Extract the (X, Y) coordinate from the center of the cell holding the provided text.  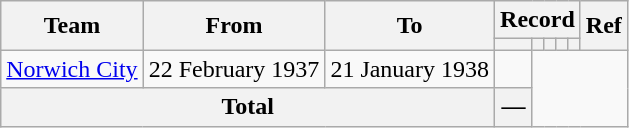
Record (538, 20)
From (234, 26)
Total (248, 107)
Norwich City (72, 69)
21 January 1938 (410, 69)
Team (72, 26)
― (514, 107)
22 February 1937 (234, 69)
To (410, 26)
Ref (604, 26)
